Search for the cell housing the specified text and yield its (X, Y) center coordinate. 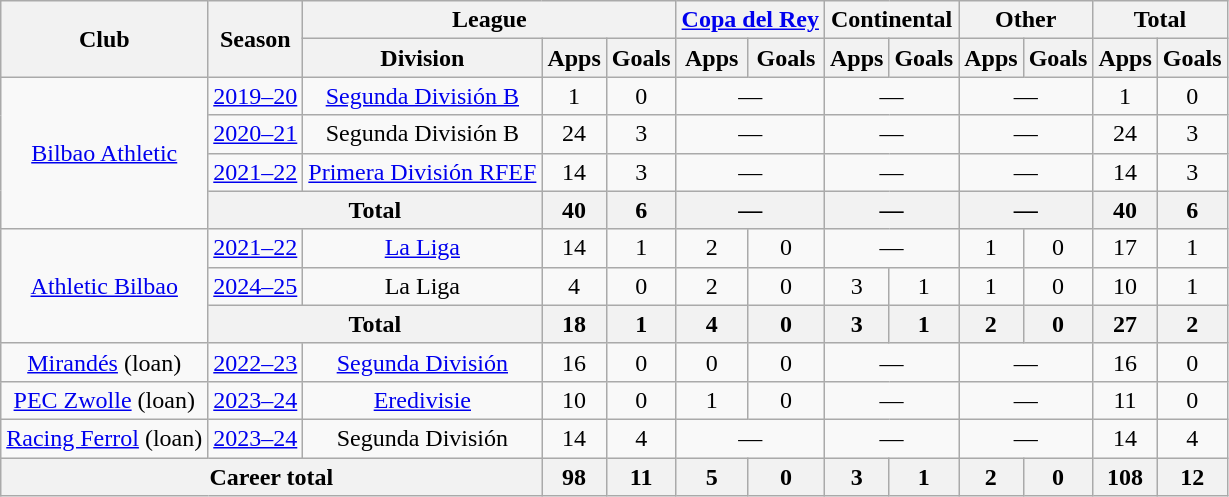
League (490, 20)
Mirandés (loan) (104, 362)
17 (1125, 248)
108 (1125, 477)
2019–20 (256, 96)
PEC Zwolle (loan) (104, 400)
Club (104, 39)
2022–23 (256, 362)
Division (422, 58)
Season (256, 39)
Career total (272, 477)
Bilbao Athletic (104, 153)
2024–25 (256, 286)
Racing Ferrol (loan) (104, 438)
2020–21 (256, 134)
Other (1026, 20)
Athletic Bilbao (104, 286)
27 (1125, 324)
12 (1192, 477)
Primera División RFEF (422, 172)
Eredivisie (422, 400)
98 (574, 477)
18 (574, 324)
Continental (891, 20)
5 (712, 477)
Copa del Rey (750, 20)
